Capture the cell that displays the provided text and extract its [X, Y] central coordinate. 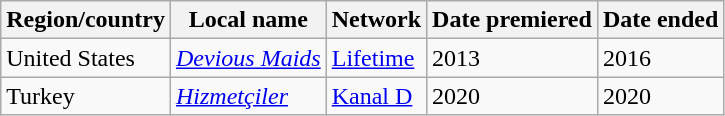
Date ended [660, 20]
Local name [248, 20]
United States [86, 58]
2016 [660, 58]
Devious Maids [248, 58]
Kanal D [376, 96]
Network [376, 20]
Hizmetçiler [248, 96]
Region/country [86, 20]
Turkey [86, 96]
2013 [512, 58]
Lifetime [376, 58]
Date premiered [512, 20]
